From the cell containing the given text, extract its center point as [X, Y] coordinate. 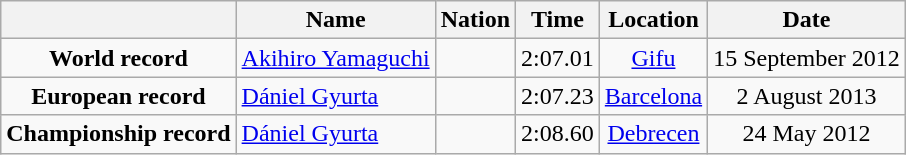
Name [336, 20]
2 August 2013 [807, 96]
Time [558, 20]
15 September 2012 [807, 58]
Location [653, 20]
Championship record [118, 134]
Gifu [653, 58]
Date [807, 20]
Akihiro Yamaguchi [336, 58]
Nation [475, 20]
2:08.60 [558, 134]
2:07.01 [558, 58]
World record [118, 58]
24 May 2012 [807, 134]
Barcelona [653, 96]
European record [118, 96]
Debrecen [653, 134]
2:07.23 [558, 96]
